Scan for the cell matching the given text and deliver its (x, y) coordinate at center. 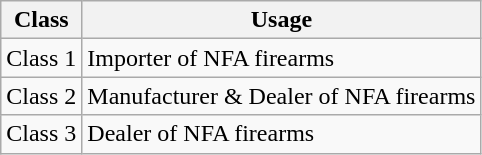
Class 1 (42, 58)
Usage (282, 20)
Class 3 (42, 134)
Class 2 (42, 96)
Class (42, 20)
Importer of NFA firearms (282, 58)
Manufacturer & Dealer of NFA firearms (282, 96)
Dealer of NFA firearms (282, 134)
